Provide the [x, y] coordinate of the cell's center where the given text is located.  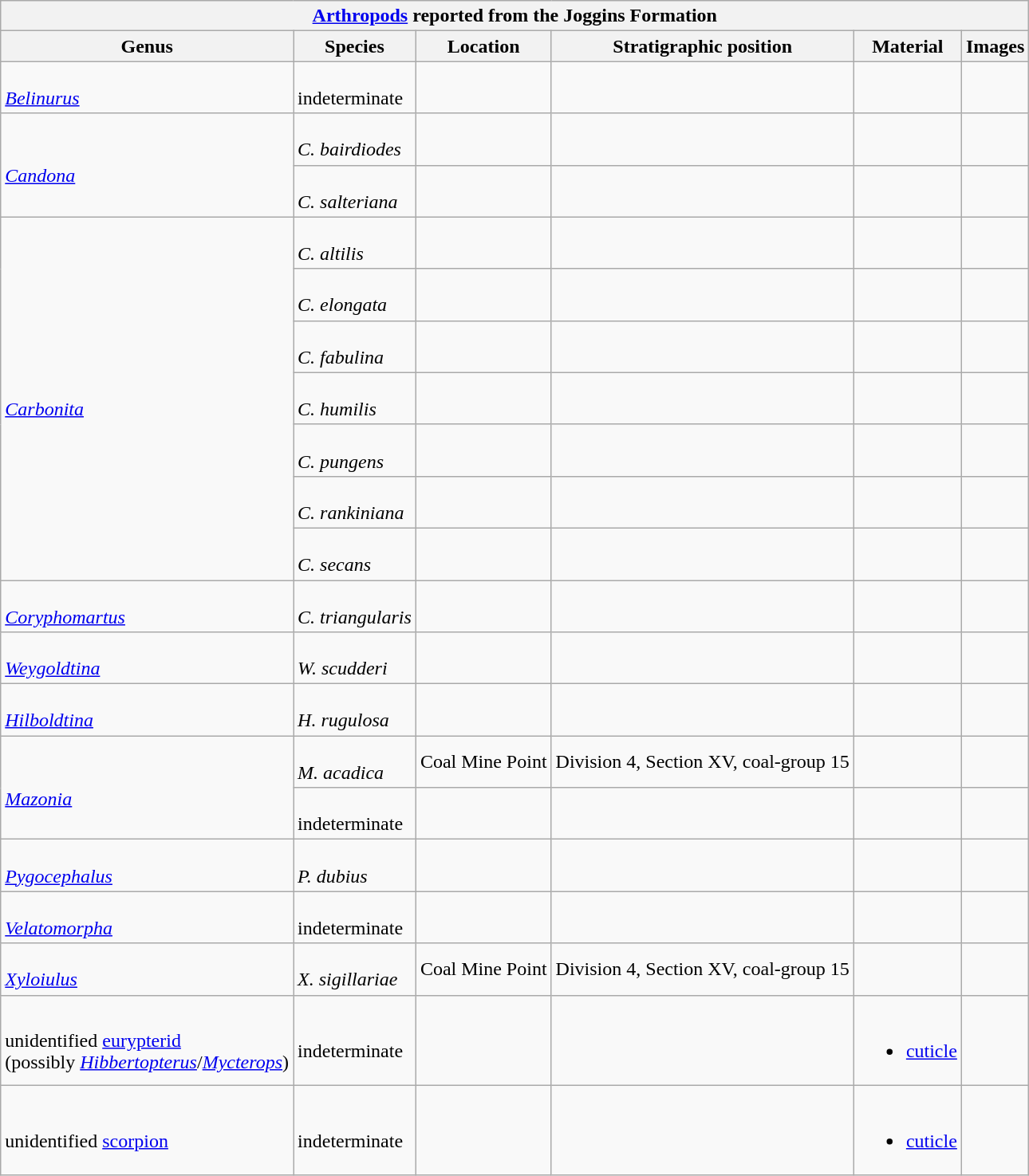
C. altilis [355, 242]
C. bairdiodes [355, 139]
Candona [147, 165]
C. rankiniana [355, 502]
Species [355, 46]
C. elongata [355, 295]
unidentified scorpion [147, 1131]
Hilboldtina [147, 710]
Velatomorpha [147, 917]
Stratigraphic position [702, 46]
Images [995, 46]
C. fabulina [355, 346]
P. dubius [355, 866]
Location [483, 46]
C. pungens [355, 450]
Carbonita [147, 399]
Belinurus [147, 88]
Mazonia [147, 788]
C. humilis [355, 399]
Genus [147, 46]
C. salteriana [355, 191]
M. acadica [355, 762]
W. scudderi [355, 659]
C. secans [355, 553]
Material [908, 46]
unidentified eurypterid(possibly Hibbertopterus/Mycterops) [147, 1040]
H. rugulosa [355, 710]
Coryphomartus [147, 606]
Weygoldtina [147, 659]
Xyloiulus [147, 970]
C. triangularis [355, 606]
X. sigillariae [355, 970]
Arthropods reported from the Joggins Formation [515, 16]
Pygocephalus [147, 866]
